Output the [x, y] coordinate of the center of the cell containing the given text.  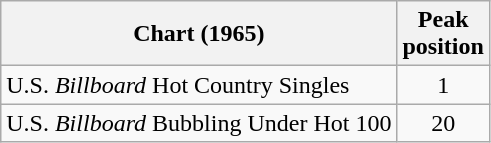
Chart (1965) [199, 34]
20 [443, 123]
Peakposition [443, 34]
1 [443, 85]
U.S. Billboard Bubbling Under Hot 100 [199, 123]
U.S. Billboard Hot Country Singles [199, 85]
